Provide the [x, y] coordinate of the cell's center where the given text is located.  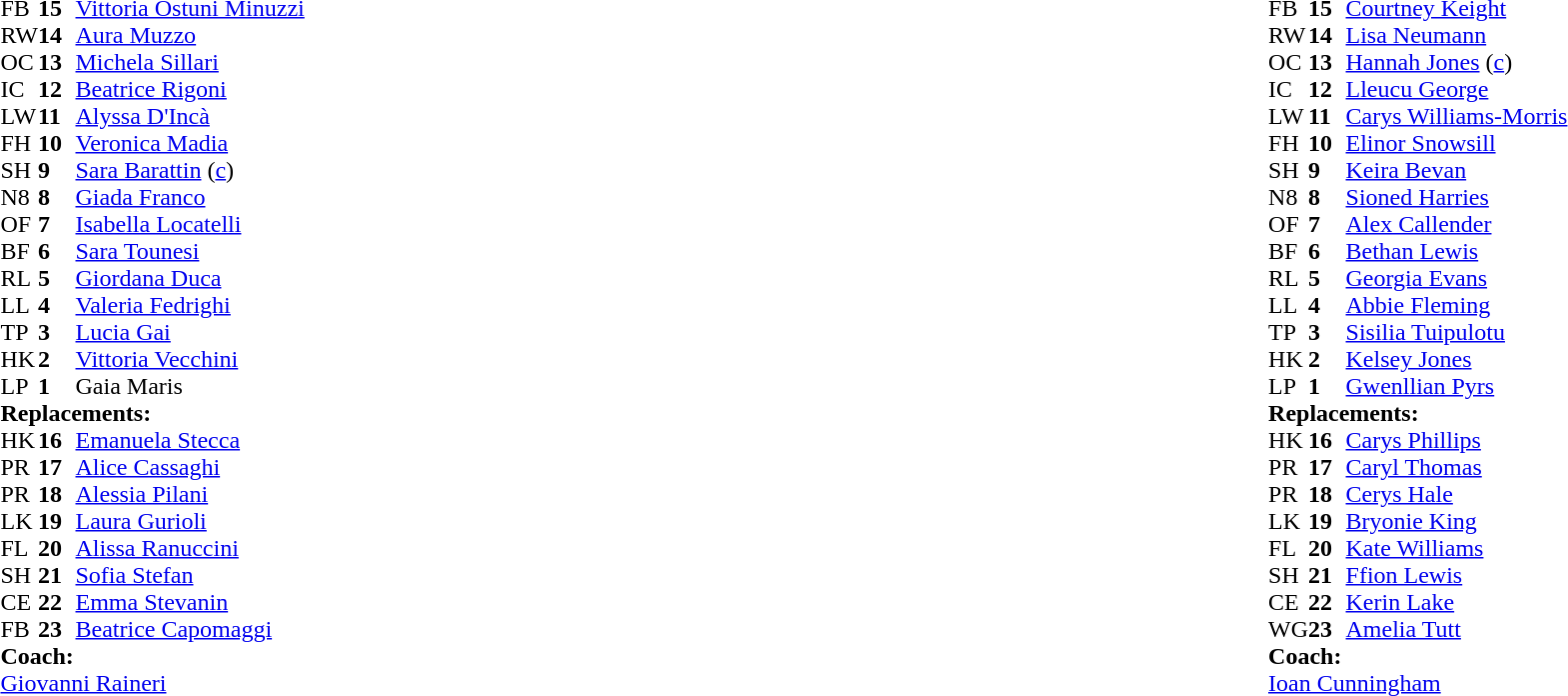
Gaia Maris [190, 386]
Alex Callender [1457, 224]
Vittoria Vecchini [190, 360]
Lleucu George [1457, 90]
Alice Cassaghi [190, 468]
FB [19, 630]
Ffion Lewis [1457, 576]
Sara Barattin (c) [190, 170]
Veronica Madia [190, 144]
Kelsey Jones [1457, 360]
Sioned Harries [1457, 198]
Bryonie King [1457, 522]
Alissa Ranuccini [190, 548]
Kate Williams [1457, 548]
Gwenllian Pyrs [1457, 386]
Valeria Fedrighi [190, 306]
Amelia Tutt [1457, 630]
Beatrice Rigoni [190, 90]
Kerin Lake [1457, 602]
Carys Williams-Morris [1457, 116]
Emanuela Stecca [190, 440]
Emma Stevanin [190, 602]
Bethan Lewis [1457, 252]
Abbie Fleming [1457, 306]
Keira Bevan [1457, 170]
Sara Tounesi [190, 252]
Elinor Snowsill [1457, 144]
WG [1288, 630]
Giada Franco [190, 198]
Giordana Duca [190, 278]
Georgia Evans [1457, 278]
Hannah Jones (c) [1457, 62]
Alessia Pilani [190, 494]
Sofia Stefan [190, 576]
Isabella Locatelli [190, 224]
Sisilia Tuipulotu [1457, 332]
Cerys Hale [1457, 494]
Alyssa D'Incà [190, 116]
Beatrice Capomaggi [190, 630]
Laura Gurioli [190, 522]
Caryl Thomas [1457, 468]
Lisa Neumann [1457, 36]
Aura Muzzo [190, 36]
Carys Phillips [1457, 440]
Michela Sillari [190, 62]
Lucia Gai [190, 332]
